Capture the cell that displays the provided text and extract its [x, y] central coordinate. 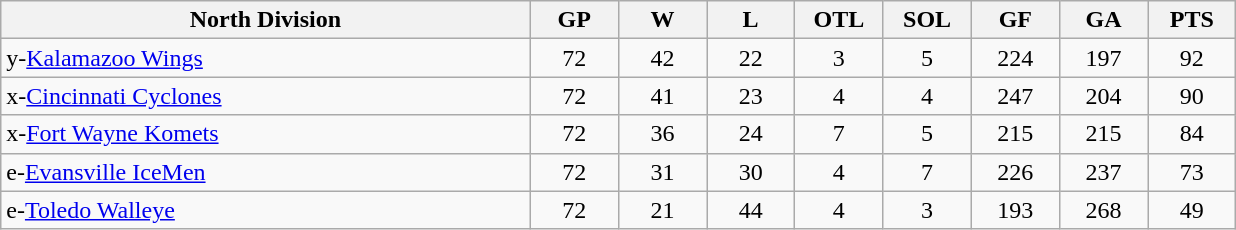
North Division [266, 20]
23 [751, 96]
22 [751, 58]
36 [662, 134]
24 [751, 134]
PTS [1192, 20]
226 [1015, 172]
W [662, 20]
41 [662, 96]
193 [1015, 210]
42 [662, 58]
30 [751, 172]
237 [1103, 172]
247 [1015, 96]
y-Kalamazoo Wings [266, 58]
GP [574, 20]
73 [1192, 172]
268 [1103, 210]
SOL [927, 20]
e-Evansville IceMen [266, 172]
x-Cincinnati Cyclones [266, 96]
49 [1192, 210]
GF [1015, 20]
OTL [839, 20]
x-Fort Wayne Komets [266, 134]
92 [1192, 58]
GA [1103, 20]
204 [1103, 96]
L [751, 20]
44 [751, 210]
84 [1192, 134]
197 [1103, 58]
31 [662, 172]
224 [1015, 58]
e-Toledo Walleye [266, 210]
21 [662, 210]
90 [1192, 96]
